For the text-containing cell, return its midpoint in (x, y) coordinate format. 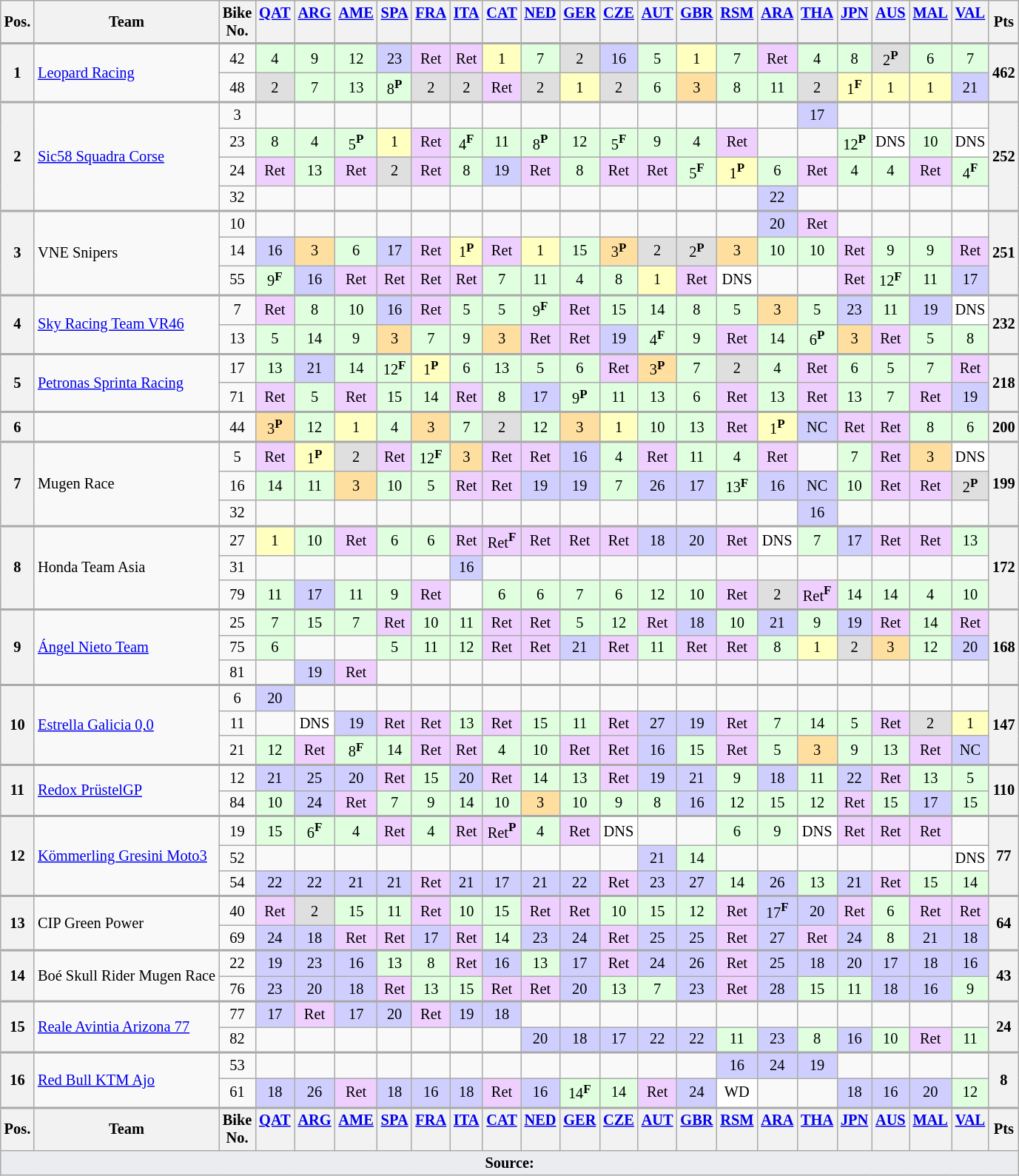
1F (854, 87)
Mugen Race (127, 484)
42 (237, 58)
76 (237, 989)
VNE Snipers (127, 253)
52 (237, 858)
RetP (502, 830)
9P (579, 397)
6P (817, 339)
172 (1003, 567)
71 (237, 397)
31 (237, 568)
462 (1003, 73)
55 (237, 280)
79 (237, 595)
81 (237, 672)
Sic58 Squadra Corse (127, 157)
13F (737, 485)
48 (237, 87)
82 (237, 1039)
Kömmerling Gresini Moto3 (127, 856)
WD (737, 1092)
200 (1003, 427)
252 (1003, 157)
Reale Avintia Arizona 77 (127, 1027)
Sky Racing Team VR46 (127, 324)
CIP Green Power (127, 923)
54 (237, 883)
5P (357, 142)
147 (1003, 725)
Boé Skull Rider Mugen Race (127, 975)
Honda Team Asia (127, 567)
69 (237, 938)
218 (1003, 382)
17F (777, 910)
110 (1003, 790)
168 (1003, 647)
64 (1003, 923)
251 (1003, 253)
Source: (510, 1163)
14F (579, 1092)
Leopard Racing (127, 73)
43 (1003, 975)
Estrella Galicia 0,0 (127, 725)
12P (854, 142)
Ángel Nieto Team (127, 647)
53 (237, 1065)
84 (237, 803)
40 (237, 910)
199 (1003, 484)
Redox PrüstelGP (127, 790)
44 (237, 427)
75 (237, 648)
232 (1003, 324)
Petronas Sprinta Racing (127, 382)
61 (237, 1092)
Red Bull KTM Ajo (127, 1080)
6F (315, 830)
8F (357, 750)
28 (777, 989)
